Identify which cell holds the provided text, then report its [x, y] central coordinate. 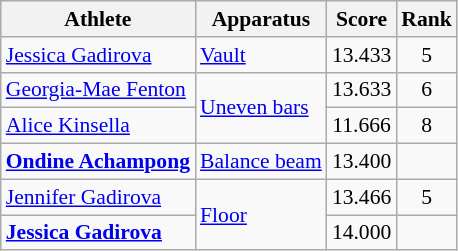
Alice Kinsella [98, 126]
Floor [261, 214]
Jennifer Gadirova [98, 197]
13.433 [362, 55]
Rank [426, 19]
Ondine Achampong [98, 162]
Vault [261, 55]
Score [362, 19]
Georgia-Mae Fenton [98, 90]
13.466 [362, 197]
14.000 [362, 233]
13.633 [362, 90]
13.400 [362, 162]
6 [426, 90]
11.666 [362, 126]
Apparatus [261, 19]
Balance beam [261, 162]
8 [426, 126]
Athlete [98, 19]
Uneven bars [261, 108]
